Scan for the cell matching the given text and deliver its [x, y] coordinate at center. 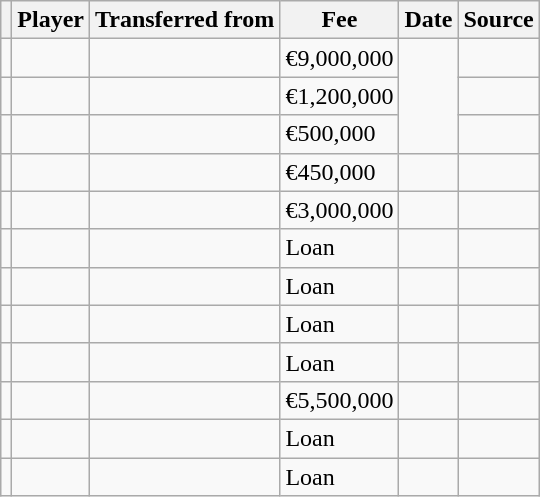
€9,000,000 [340, 58]
Transferred from [185, 20]
€5,500,000 [340, 400]
Player [51, 20]
€3,000,000 [340, 210]
€450,000 [340, 172]
Source [498, 20]
€500,000 [340, 134]
Date [428, 20]
Fee [340, 20]
€1,200,000 [340, 96]
